Extract the (x, y) coordinate from the center of the cell holding the provided text.  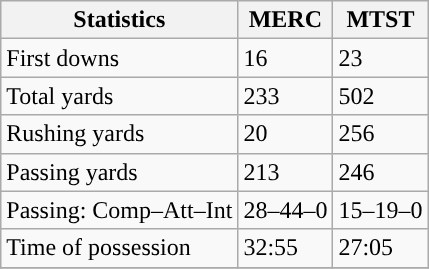
28–44–0 (286, 210)
32:55 (286, 248)
Passing: Comp–Att–Int (120, 210)
First downs (120, 58)
213 (286, 172)
MTST (380, 20)
15–19–0 (380, 210)
Time of possession (120, 248)
233 (286, 96)
Statistics (120, 20)
Passing yards (120, 172)
502 (380, 96)
Rushing yards (120, 134)
16 (286, 58)
27:05 (380, 248)
246 (380, 172)
256 (380, 134)
23 (380, 58)
Total yards (120, 96)
MERC (286, 20)
20 (286, 134)
